Capture the cell that displays the provided text and extract its (X, Y) central coordinate. 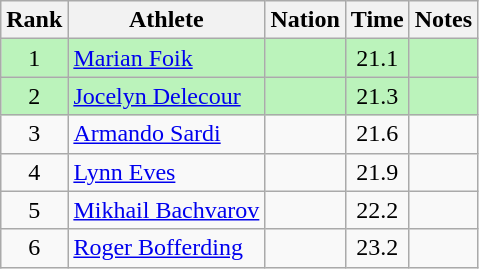
Marian Foik (166, 58)
4 (34, 172)
Athlete (166, 20)
Mikhail Bachvarov (166, 210)
Jocelyn Delecour (166, 96)
Nation (305, 20)
6 (34, 248)
Lynn Eves (166, 172)
Notes (443, 20)
22.2 (377, 210)
21.3 (377, 96)
21.1 (377, 58)
3 (34, 134)
Roger Bofferding (166, 248)
2 (34, 96)
1 (34, 58)
23.2 (377, 248)
5 (34, 210)
Rank (34, 20)
21.6 (377, 134)
Time (377, 20)
Armando Sardi (166, 134)
21.9 (377, 172)
